Pinpoint the cell where the given text exists, returning its (x, y) midpoint coordinate. 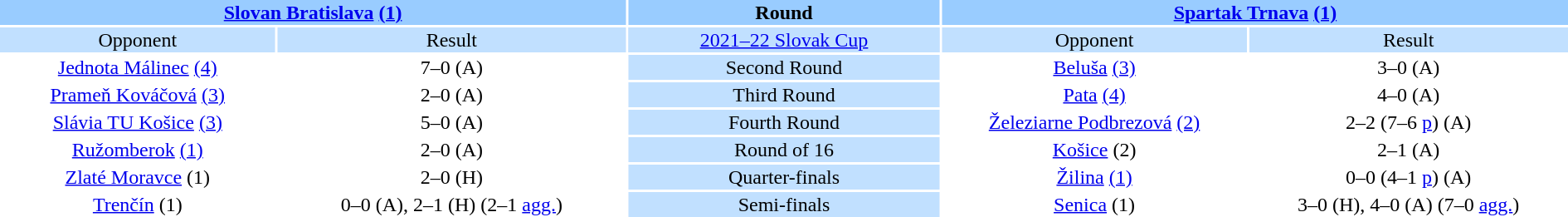
Žilina (1) (1095, 177)
Železiarne Podbrezová (2) (1095, 122)
Slávia TU Košice (3) (138, 122)
7–0 (A) (452, 67)
Pata (4) (1095, 95)
Round (784, 12)
3–0 (H), 4–0 (A) (7–0 agg.) (1409, 205)
Ružomberok (1) (138, 150)
Quarter-finals (784, 177)
2–1 (A) (1409, 150)
2–0 (H) (452, 177)
Beluša (3) (1095, 67)
Spartak Trnava (1) (1255, 12)
Semi-finals (784, 205)
Second Round (784, 67)
Jednota Málinec (4) (138, 67)
Fourth Round (784, 122)
2021–22 Slovak Cup (784, 40)
Round of 16 (784, 150)
Third Round (784, 95)
5–0 (A) (452, 122)
Zlaté Moravce (1) (138, 177)
0–0 (A), 2–1 (H) (2–1 agg.) (452, 205)
Slovan Bratislava (1) (313, 12)
0–0 (4–1 p) (A) (1409, 177)
4–0 (A) (1409, 95)
3–0 (A) (1409, 67)
2–2 (7–6 p) (A) (1409, 122)
Košice (2) (1095, 150)
Senica (1) (1095, 205)
Prameň Kováčová (3) (138, 95)
Trenčín (1) (138, 205)
